Identify which cell holds the provided text, then report its (X, Y) central coordinate. 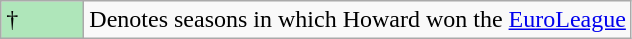
Denotes seasons in which Howard won the EuroLeague (358, 20)
† (42, 20)
